Find where the given text appears and provide that cell's center as [X, Y] coordinate. 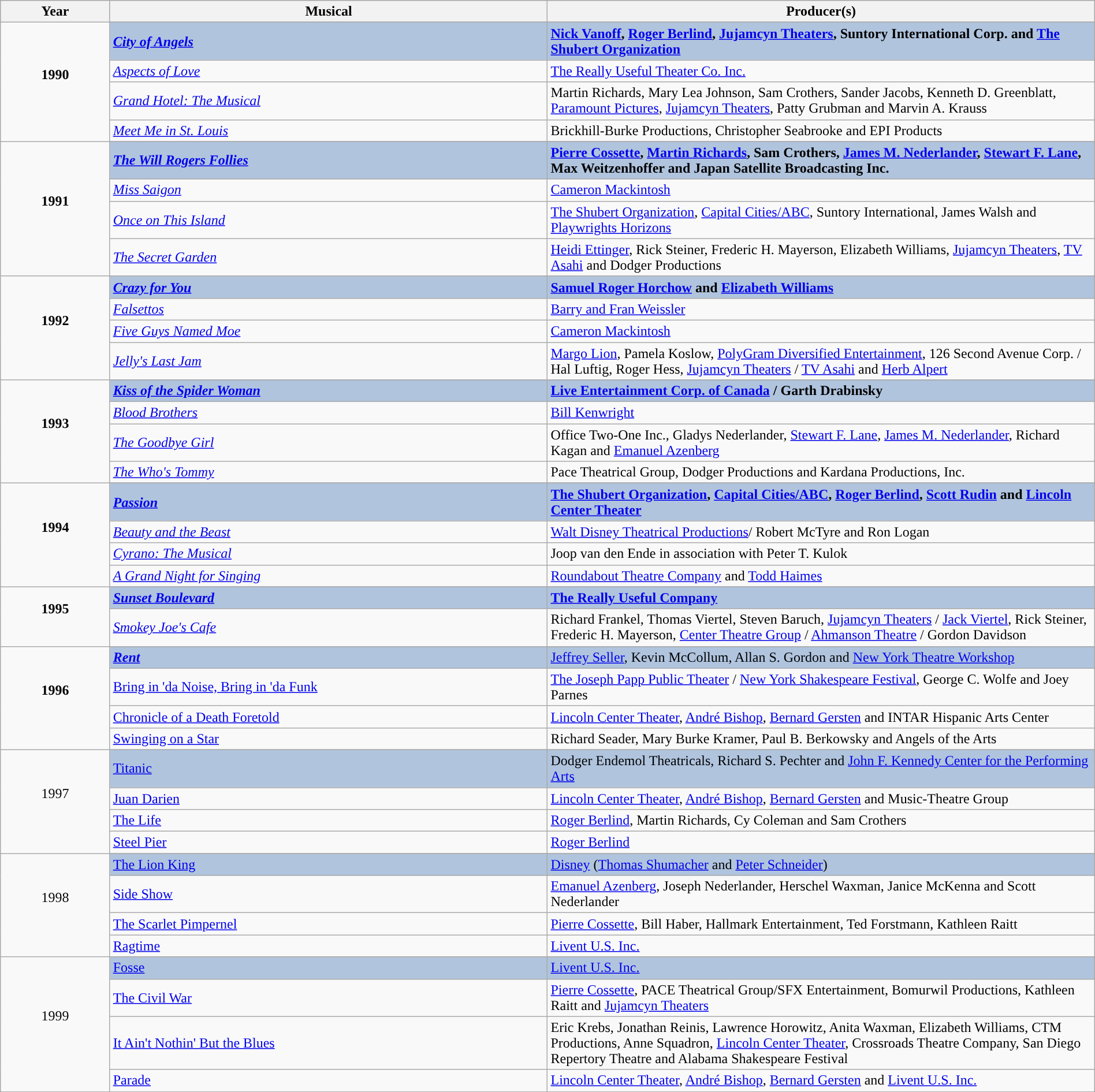
Beauty and the Beast [329, 532]
1991 [55, 209]
The Life [329, 821]
Steel Pier [329, 843]
Producer(s) [821, 12]
1999 [55, 1024]
Juan Darien [329, 799]
Crazy for You [329, 287]
It Ain't Nothin' But the Blues [329, 1043]
The Joseph Papp Public Theater / New York Shakespeare Festival, George C. Wolfe and Joey Parnes [821, 687]
Pace Theatrical Group, Dodger Productions and Kardana Productions, Inc. [821, 472]
The Lion King [329, 864]
Side Show [329, 894]
Bill Kenwright [821, 413]
1995 [55, 617]
Heidi Ettinger, Rick Steiner, Frederic H. Mayerson, Elizabeth Williams, Jujamcyn Theaters, TV Asahi and Dodger Productions [821, 258]
Passion [329, 502]
Pierre Cossette, Martin Richards, Sam Crothers, James M. Nederlander, Stewart F. Lane, Max Weitzenhoffer and Japan Satellite Broadcasting Inc. [821, 161]
Bring in 'da Noise, Bring in 'da Funk [329, 687]
Brickhill-Burke Productions, Christopher Seabrooke and EPI Products [821, 131]
Cyrano: The Musical [329, 554]
Pierre Cossette, Bill Haber, Hallmark Entertainment, Ted Forstmann, Kathleen Raitt [821, 924]
The Scarlet Pimpernel [329, 924]
Disney (Thomas Shumacher and Peter Schneider) [821, 864]
The Really Useful Theater Co. Inc. [821, 71]
Jelly's Last Jam [329, 360]
The Shubert Organization, Capital Cities/ABC, Roger Berlind, Scott Rudin and Lincoln Center Theater [821, 502]
Richard Seader, Mary Burke Kramer, Paul B. Berkowsky and Angels of the Arts [821, 739]
The Secret Garden [329, 258]
Meet Me in St. Louis [329, 131]
The Really Useful Company [821, 598]
Jeffrey Seller, Kevin McCollum, Allan S. Gordon and New York Theatre Workshop [821, 657]
Musical [329, 12]
A Grand Night for Singing [329, 576]
Five Guys Named Moe [329, 331]
Live Entertainment Corp. of Canada / Garth Drabinsky [821, 391]
Pierre Cossette, PACE Theatrical Group/SFX Entertainment, Bomurwil Productions, Kathleen Raitt and Jujamcyn Theaters [821, 998]
Lincoln Center Theater, André Bishop, Bernard Gersten and Livent U.S. Inc. [821, 1080]
Samuel Roger Horchow and Elizabeth Williams [821, 287]
Swinging on a Star [329, 739]
The Who's Tommy [329, 472]
Roundabout Theatre Company and Todd Haimes [821, 576]
1990 [55, 82]
1997 [55, 802]
Roger Berlind [821, 843]
1998 [55, 905]
Smokey Joe's Cafe [329, 627]
Grand Hotel: The Musical [329, 100]
Emanuel Azenberg, Joseph Nederlander, Herschel Waxman, Janice McKenna and Scott Nederlander [821, 894]
The Shubert Organization, Capital Cities/ABC, Suntory International, James Walsh and Playwrights Horizons [821, 219]
The Will Rogers Follies [329, 161]
Aspects of Love [329, 71]
City of Angels [329, 42]
Nick Vanoff, Roger Berlind, Jujamcyn Theaters, Suntory International Corp. and The Shubert Organization [821, 42]
Rent [329, 657]
Falsettos [329, 309]
Lincoln Center Theater, André Bishop, Bernard Gersten and Music-Theatre Group [821, 799]
Parade [329, 1080]
Kiss of the Spider Woman [329, 391]
Roger Berlind, Martin Richards, Cy Coleman and Sam Crothers [821, 821]
Lincoln Center Theater, André Bishop, Bernard Gersten and INTAR Hispanic Arts Center [821, 717]
Miss Saigon [329, 190]
Dodger Endemol Theatricals, Richard S. Pechter and John F. Kennedy Center for the Performing Arts [821, 768]
Barry and Fran Weissler [821, 309]
Once on This Island [329, 219]
1992 [55, 328]
Titanic [329, 768]
Blood Brothers [329, 413]
The Goodbye Girl [329, 442]
Year [55, 12]
The Civil War [329, 998]
1996 [55, 698]
Ragtime [329, 946]
Office Two-One Inc., Gladys Nederlander, Stewart F. Lane, James M. Nederlander, Richard Kagan and Emanuel Azenberg [821, 442]
Walt Disney Theatrical Productions/ Robert McTyre and Ron Logan [821, 532]
1994 [55, 535]
Joop van den Ende in association with Peter T. Kulok [821, 554]
1993 [55, 432]
Chronicle of a Death Foretold [329, 717]
Fosse [329, 968]
Sunset Boulevard [329, 598]
